Search for the cell housing the specified text and yield its (x, y) center coordinate. 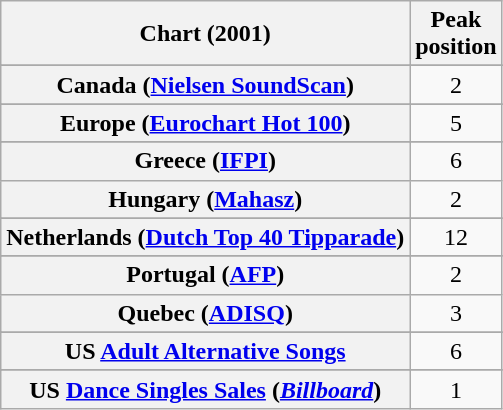
US Adult Alternative Songs (206, 351)
Portugal (AFP) (206, 275)
1 (456, 389)
Hungary (Mahasz) (206, 199)
Greece (IFPI) (206, 161)
US Dance Singles Sales (Billboard) (206, 389)
Quebec (ADISQ) (206, 313)
3 (456, 313)
Netherlands (Dutch Top 40 Tipparade) (206, 237)
5 (456, 123)
Chart (2001) (206, 34)
12 (456, 237)
Canada (Nielsen SoundScan) (206, 85)
Peakposition (456, 34)
Europe (Eurochart Hot 100) (206, 123)
